From the cell containing the given text, extract its center point as [x, y] coordinate. 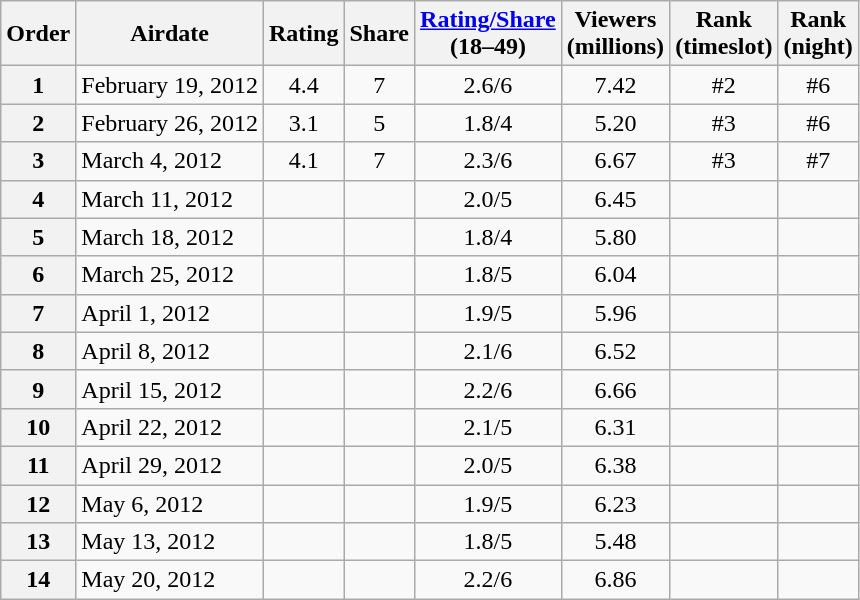
6.23 [615, 503]
4.1 [304, 161]
6.67 [615, 161]
Viewers(millions) [615, 34]
9 [38, 389]
April 8, 2012 [170, 351]
6 [38, 275]
March 18, 2012 [170, 237]
6.45 [615, 199]
2.1/5 [488, 427]
11 [38, 465]
Share [380, 34]
7.42 [615, 85]
March 25, 2012 [170, 275]
February 26, 2012 [170, 123]
Rank(night) [818, 34]
4 [38, 199]
February 19, 2012 [170, 85]
10 [38, 427]
May 20, 2012 [170, 580]
May 13, 2012 [170, 542]
2.3/6 [488, 161]
6.66 [615, 389]
March 4, 2012 [170, 161]
2 [38, 123]
12 [38, 503]
13 [38, 542]
#2 [724, 85]
6.38 [615, 465]
#7 [818, 161]
Order [38, 34]
March 11, 2012 [170, 199]
6.31 [615, 427]
May 6, 2012 [170, 503]
6.52 [615, 351]
April 1, 2012 [170, 313]
5.80 [615, 237]
April 22, 2012 [170, 427]
Airdate [170, 34]
Rating/Share(18–49) [488, 34]
2.1/6 [488, 351]
6.04 [615, 275]
April 29, 2012 [170, 465]
3 [38, 161]
1 [38, 85]
5.96 [615, 313]
4.4 [304, 85]
2.6/6 [488, 85]
5.20 [615, 123]
14 [38, 580]
5.48 [615, 542]
6.86 [615, 580]
Rating [304, 34]
Rank(timeslot) [724, 34]
8 [38, 351]
3.1 [304, 123]
April 15, 2012 [170, 389]
